From the cell containing the given text, extract its center point as [x, y] coordinate. 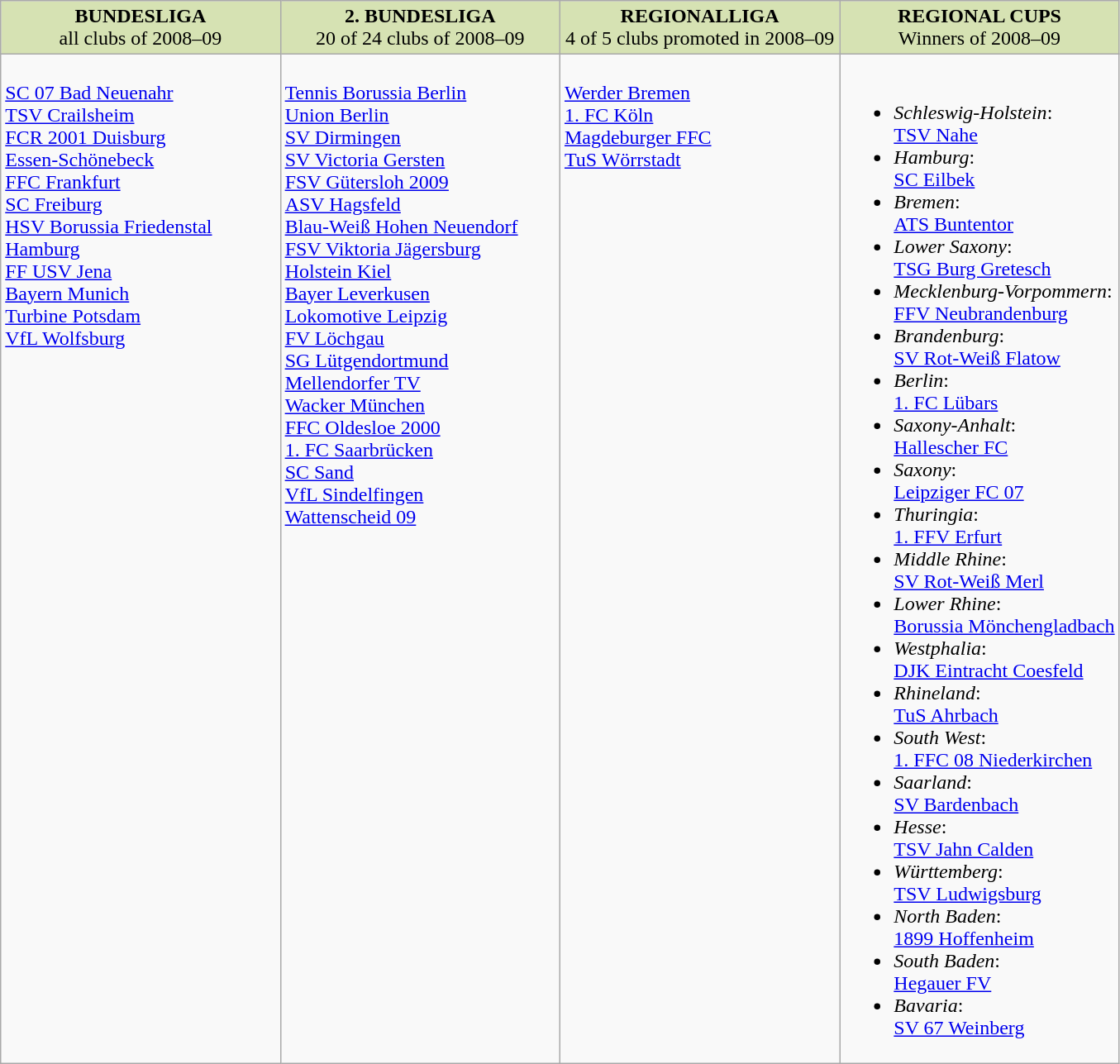
BUNDESLIGAall clubs of 2008–09 [141, 28]
REGIONAL CUPSWinners of 2008–09 [979, 28]
2. BUNDESLIGA20 of 24 clubs of 2008–09 [420, 28]
REGIONALLIGA4 of 5 clubs promoted in 2008–09 [699, 28]
Werder Bremen1. FC KölnMagdeburger FFCTuS Wörrstadt [699, 559]
